Extract the [x, y] coordinate from the center of the cell holding the provided text.  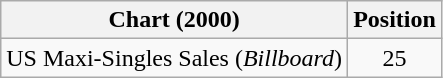
Chart (2000) [174, 20]
US Maxi-Singles Sales (Billboard) [174, 58]
Position [395, 20]
25 [395, 58]
